For the text-containing cell, return its midpoint in (X, Y) coordinate format. 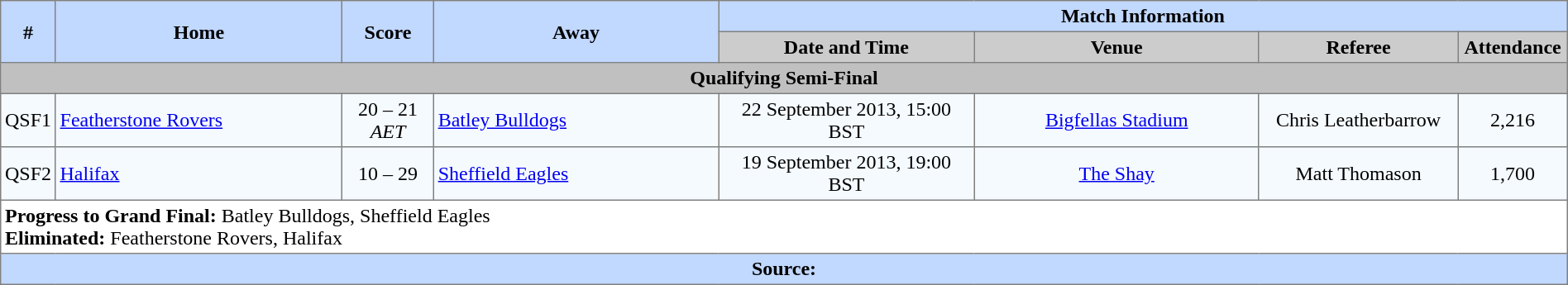
10 – 29 (389, 173)
20 – 21 AET (389, 120)
Referee (1358, 47)
QSF1 (28, 120)
Attendance (1513, 47)
Progress to Grand Final: Batley Bulldogs, Sheffield Eagles Eliminated: Featherstone Rovers, Halifax (784, 226)
Halifax (198, 173)
Batley Bulldogs (576, 120)
Away (576, 31)
QSF2 (28, 173)
Score (389, 31)
Bigfellas Stadium (1116, 120)
22 September 2013, 15:00 BST (847, 120)
# (28, 31)
Featherstone Rovers (198, 120)
Chris Leatherbarrow (1358, 120)
The Shay (1116, 173)
Qualifying Semi-Final (784, 78)
Date and Time (847, 47)
Match Information (1143, 17)
1,700 (1513, 173)
Matt Thomason (1358, 173)
19 September 2013, 19:00 BST (847, 173)
Venue (1116, 47)
Source: (784, 269)
Sheffield Eagles (576, 173)
2,216 (1513, 120)
Home (198, 31)
